Find where the given text appears and provide that cell's center as [x, y] coordinate. 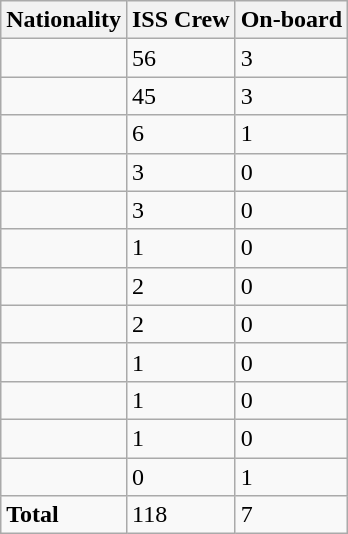
Total [64, 515]
45 [180, 96]
6 [180, 134]
ISS Crew [180, 20]
Nationality [64, 20]
7 [291, 515]
On-board [291, 20]
118 [180, 515]
56 [180, 58]
